Output the [x, y] coordinate of the center of the cell containing the given text.  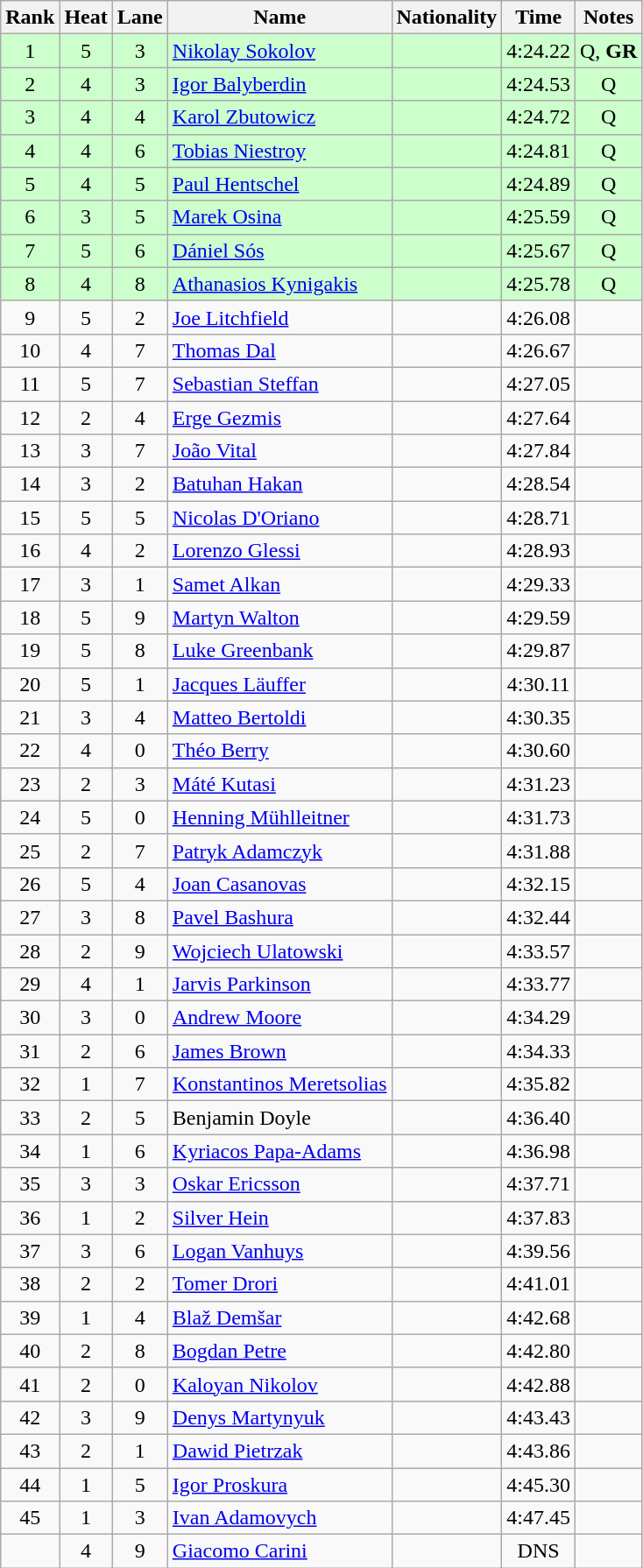
4:34.33 [539, 1051]
Time [539, 18]
4:43.86 [539, 1451]
Ivan Adamovych [279, 1518]
Sebastian Steffan [279, 384]
Lane [140, 18]
37 [30, 1251]
4:29.59 [539, 618]
13 [30, 451]
4:25.67 [539, 251]
4:28.71 [539, 518]
4:39.56 [539, 1251]
4:34.29 [539, 1018]
4:28.54 [539, 484]
24 [30, 817]
Q, GR [608, 51]
36 [30, 1218]
Joan Casanovas [279, 884]
4:24.89 [539, 184]
Erge Gezmis [279, 418]
Igor Proskura [279, 1485]
4:33.77 [539, 985]
39 [30, 1317]
Joe Litchfield [279, 317]
21 [30, 717]
Igor Balyberdin [279, 84]
4:25.78 [539, 284]
29 [30, 985]
4:31.88 [539, 851]
40 [30, 1351]
38 [30, 1284]
Karol Zbutowicz [279, 117]
4:25.59 [539, 217]
Martyn Walton [279, 618]
4:27.84 [539, 451]
4:24.53 [539, 84]
12 [30, 418]
4:42.80 [539, 1351]
44 [30, 1485]
Notes [608, 18]
4:28.93 [539, 551]
Kyriacos Papa-Adams [279, 1151]
Théo Berry [279, 751]
17 [30, 584]
Luke Greenbank [279, 651]
Paul Hentschel [279, 184]
Thomas Dal [279, 350]
41 [30, 1384]
31 [30, 1051]
Tomer Drori [279, 1284]
4:42.88 [539, 1384]
Dawid Pietrzak [279, 1451]
DNS [539, 1551]
Patryk Adamczyk [279, 851]
27 [30, 917]
4:24.72 [539, 117]
4:37.83 [539, 1218]
João Vital [279, 451]
Marek Osina [279, 217]
Jarvis Parkinson [279, 985]
32 [30, 1084]
Heat [86, 18]
4:47.45 [539, 1518]
20 [30, 684]
Denys Martynyuk [279, 1417]
Máté Kutasi [279, 784]
43 [30, 1451]
Wojciech Ulatowski [279, 950]
11 [30, 384]
Name [279, 18]
4:35.82 [539, 1084]
Samet Alkan [279, 584]
4:36.40 [539, 1118]
22 [30, 751]
4:24.22 [539, 51]
Henning Mühlleitner [279, 817]
Bogdan Petre [279, 1351]
Matteo Bertoldi [279, 717]
Rank [30, 18]
Giacomo Carini [279, 1551]
4:24.81 [539, 151]
Nikolay Sokolov [279, 51]
Konstantinos Meretsolias [279, 1084]
Nicolas D'Oriano [279, 518]
4:26.08 [539, 317]
4:27.64 [539, 418]
Tobias Niestroy [279, 151]
Pavel Bashura [279, 917]
4:43.43 [539, 1417]
Nationality [447, 18]
4:30.60 [539, 751]
Logan Vanhuys [279, 1251]
33 [30, 1118]
Batuhan Hakan [279, 484]
James Brown [279, 1051]
30 [30, 1018]
Jacques Läuffer [279, 684]
19 [30, 651]
Oskar Ericsson [279, 1184]
23 [30, 784]
34 [30, 1151]
4:31.23 [539, 784]
42 [30, 1417]
Dániel Sós [279, 251]
4:42.68 [539, 1317]
28 [30, 950]
25 [30, 851]
Blaž Demšar [279, 1317]
35 [30, 1184]
4:36.98 [539, 1151]
4:33.57 [539, 950]
4:29.33 [539, 584]
Andrew Moore [279, 1018]
4:37.71 [539, 1184]
4:31.73 [539, 817]
4:30.11 [539, 684]
14 [30, 484]
15 [30, 518]
Lorenzo Glessi [279, 551]
4:41.01 [539, 1284]
Silver Hein [279, 1218]
4:32.44 [539, 917]
Benjamin Doyle [279, 1118]
45 [30, 1518]
4:30.35 [539, 717]
4:27.05 [539, 384]
4:29.87 [539, 651]
16 [30, 551]
10 [30, 350]
4:32.15 [539, 884]
26 [30, 884]
4:26.67 [539, 350]
4:45.30 [539, 1485]
Kaloyan Nikolov [279, 1384]
18 [30, 618]
Athanasios Kynigakis [279, 284]
